For the text-containing cell, return its midpoint in [X, Y] coordinate format. 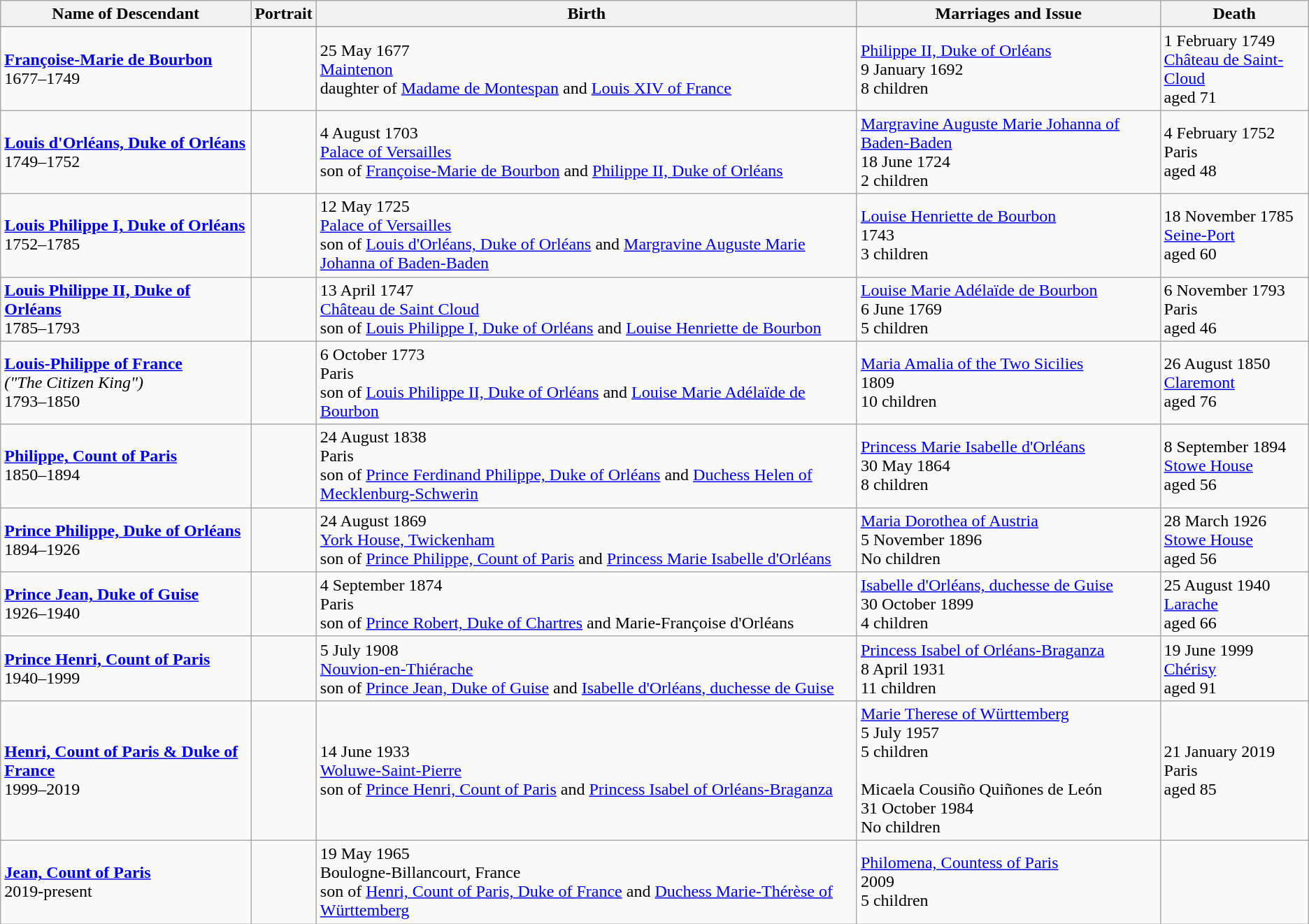
Birth [586, 14]
14 June 1933Woluwe-Saint-Pierreson of Prince Henri, Count of Paris and Princess Isabel of Orléans-Braganza [586, 770]
21 January 2019Parisaged 85 [1234, 770]
28 March 1926Stowe Houseaged 56 [1234, 540]
4 February 1752Parisaged 48 [1234, 152]
1 February 1749Château de Saint-Cloudaged 71 [1234, 68]
Death [1234, 14]
Isabelle d'Orléans, duchesse de Guise 30 October 18994 children [1008, 604]
6 October 1773Parisson of Louis Philippe II, Duke of Orléans and Louise Marie Adélaïde de Bourbon [586, 383]
Maria Dorothea of Austria 5 November 1896No children [1008, 540]
Françoise-Marie de Bourbon1677–1749 [126, 68]
Marriages and Issue [1008, 14]
Margravine Auguste Marie Johanna of Baden-Baden18 June 17242 children [1008, 152]
Louis Philippe II, Duke of Orléans1785–1793 [126, 309]
Philippe II, Duke of Orléans9 January 16928 children [1008, 68]
Henri, Count of Paris & Duke of France1999–2019 [126, 770]
Louis d'Orléans, Duke of Orléans1749–1752 [126, 152]
Jean, Count of Paris2019-present [126, 882]
6 November 1793Parisaged 46 [1234, 309]
Louis Philippe I, Duke of Orléans1752–1785 [126, 235]
4 August 1703Palace of Versaillesson of Françoise-Marie de Bourbon and Philippe II, Duke of Orléans [586, 152]
26 August 1850Claremontaged 76 [1234, 383]
18 November 1785Seine-Portaged 60 [1234, 235]
12 May 1725Palace of Versaillesson of Louis d'Orléans, Duke of Orléans and Margravine Auguste Marie Johanna of Baden-Baden [586, 235]
19 June 1999Chérisyaged 91 [1234, 668]
8 September 1894Stowe Houseaged 56 [1234, 465]
Princess Marie Isabelle d'Orléans30 May 18648 children [1008, 465]
24 August 1869York House, Twickenhamson of Prince Philippe, Count of Paris and Princess Marie Isabelle d'Orléans [586, 540]
Louise Marie Adélaïde de Bourbon6 June 17695 children [1008, 309]
Philippe, Count of Paris1850–1894 [126, 465]
Prince Henri, Count of Paris1940–1999 [126, 668]
19 May 1965Boulogne-Billancourt, Franceson of Henri, Count of Paris, Duke of France and Duchess Marie-Thérèse of Württemberg [586, 882]
Philomena, Countess of Paris20095 children [1008, 882]
5 July 1908Nouvion-en-Thiéracheson of Prince Jean, Duke of Guise and Isabelle d'Orléans, duchesse de Guise [586, 668]
Prince Philippe, Duke of Orléans1894–1926 [126, 540]
Prince Jean, Duke of Guise1926–1940 [126, 604]
Louis-Philippe of France("The Citizen King")1793–1850 [126, 383]
24 August 1838Parisson of Prince Ferdinand Philippe, Duke of Orléans and Duchess Helen of Mecklenburg-Schwerin [586, 465]
Maria Amalia of the Two Sicilies180910 children [1008, 383]
Portrait [284, 14]
Name of Descendant [126, 14]
Marie Therese of Württemberg5 July 19575 childrenMicaela Cousiño Quiñones de León 31 October 1984No children [1008, 770]
Princess Isabel of Orléans-Braganza8 April 193111 children [1008, 668]
13 April 1747Château de Saint Cloudson of Louis Philippe I, Duke of Orléans and Louise Henriette de Bourbon [586, 309]
25 August 1940Laracheaged 66 [1234, 604]
25 May 1677Maintenondaughter of Madame de Montespan and Louis XIV of France [586, 68]
Louise Henriette de Bourbon17433 children [1008, 235]
4 September 1874Parisson of Prince Robert, Duke of Chartres and Marie-Françoise d'Orléans [586, 604]
